Identify which cell holds the provided text, then report its (x, y) central coordinate. 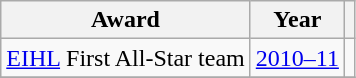
2010–11 (297, 58)
EIHL First All-Star team (126, 58)
Year (297, 20)
Award (126, 20)
